Search for the cell housing the specified text and yield its (x, y) center coordinate. 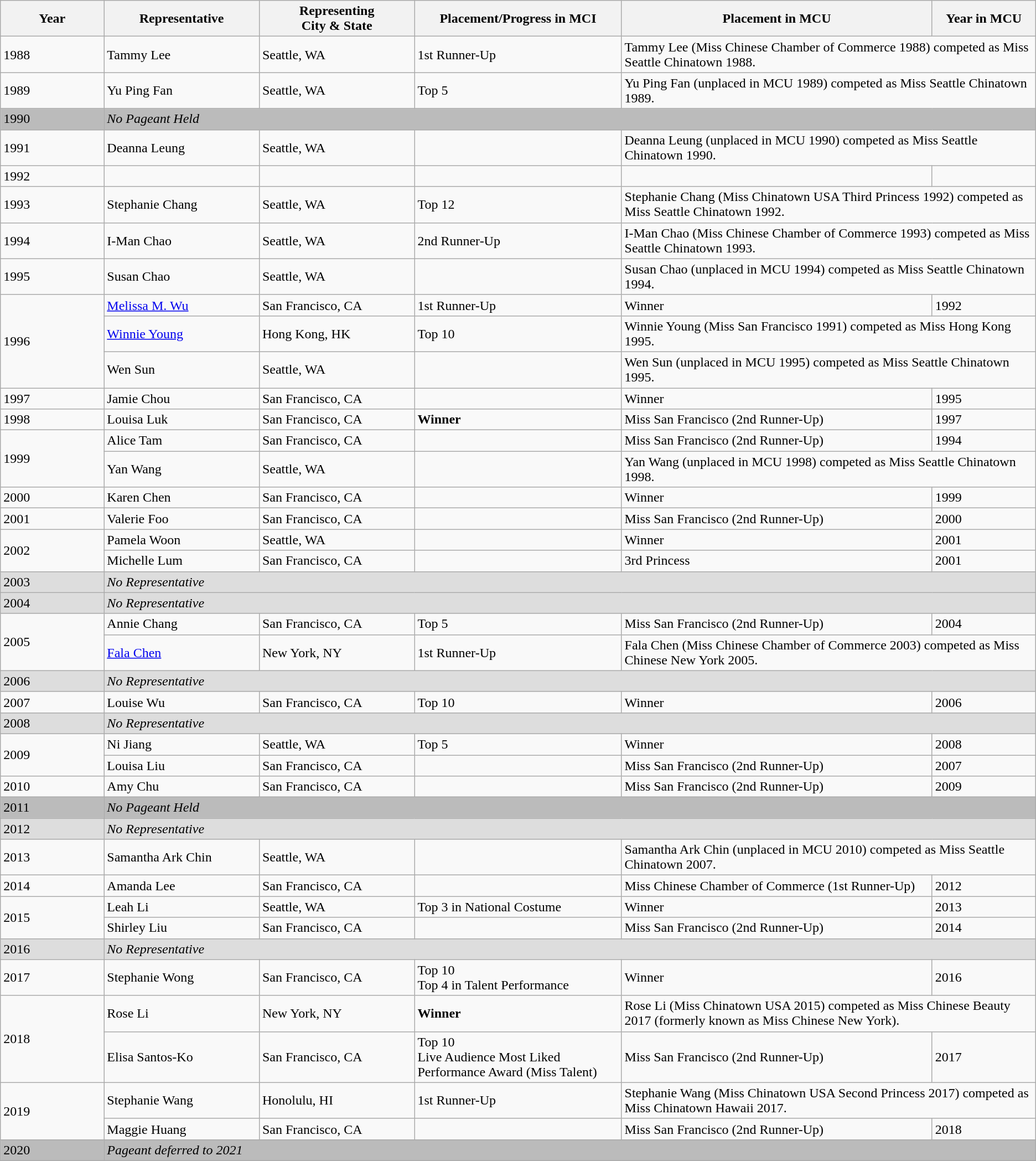
Top 10Live Audience Most Liked Performance Award (Miss Talent) (518, 1057)
Top 3 in National Costume (518, 907)
Deanna Leung (182, 147)
2019 (52, 1111)
2010 (52, 787)
RepresentingCity & State (336, 19)
Deanna Leung (unplaced in MCU 1990) competed as Miss Seattle Chinatown 1990. (828, 147)
1998 (52, 420)
Fala Chen (Miss Chinese Chamber of Commerce 2003) competed as Miss Chinese New York 2005. (828, 652)
1996 (52, 341)
Elisa Santos-Ko (182, 1057)
Tammy Lee (182, 54)
Pageant deferred to 2021 (570, 1150)
Susan Chao (unplaced in MCU 1994) competed as Miss Seattle Chinatown 1994. (828, 277)
Stephanie Wang (182, 1101)
1991 (52, 147)
Rose Li (182, 1013)
Yan Wang (182, 469)
Miss Chinese Chamber of Commerce (1st Runner-Up) (777, 886)
Year in MCU (984, 19)
Melissa M. Wu (182, 305)
Stephanie Chang (182, 205)
2015 (52, 917)
Year (52, 19)
Alice Tam (182, 441)
Leah Li (182, 907)
2002 (52, 550)
2011 (52, 808)
I-Man Chao (182, 240)
1989 (52, 91)
Michelle Lum (182, 561)
Stephanie Wong (182, 978)
Valerie Foo (182, 519)
Pamela Woon (182, 540)
Fala Chen (182, 652)
Stephanie Chang (Miss Chinatown USA Third Princess 1992) competed as Miss Seattle Chinatown 1992. (828, 205)
I-Man Chao (Miss Chinese Chamber of Commerce 1993) competed as Miss Seattle Chinatown 1993. (828, 240)
Representative (182, 19)
Amanda Lee (182, 886)
2nd Runner-Up (518, 240)
Karen Chen (182, 498)
Top 12 (518, 205)
1988 (52, 54)
2020 (52, 1150)
Hong Kong, HK (336, 333)
3rd Princess (777, 561)
Placement in MCU (777, 19)
Amy Chu (182, 787)
Susan Chao (182, 277)
Winnie Young (182, 333)
2005 (52, 642)
Honolulu, HI (336, 1101)
Placement/Progress in MCI (518, 19)
2003 (52, 582)
Rose Li (Miss Chinatown USA 2015) competed as Miss Chinese Beauty 2017 (formerly known as Miss Chinese New York). (828, 1013)
Samantha Ark Chin (unplaced in MCU 2010) competed as Miss Seattle Chinatown 2007. (828, 857)
Louisa Luk (182, 420)
Samantha Ark Chin (182, 857)
Jamie Chou (182, 398)
Wen Sun (unplaced in MCU 1995) competed as Miss Seattle Chinatown 1995. (828, 370)
1993 (52, 205)
Winnie Young (Miss San Francisco 1991) competed as Miss Hong Kong 1995. (828, 333)
Top 10Top 4 in Talent Performance (518, 978)
1990 (52, 119)
Maggie Huang (182, 1129)
Louisa Liu (182, 766)
Yu Ping Fan (182, 91)
Yu Ping Fan (unplaced in MCU 1989) competed as Miss Seattle Chinatown 1989. (828, 91)
Yan Wang (unplaced in MCU 1998) competed as Miss Seattle Chinatown 1998. (828, 469)
Wen Sun (182, 370)
Stephanie Wang (Miss Chinatown USA Second Princess 2017) competed as Miss Chinatown Hawaii 2017. (828, 1101)
Annie Chang (182, 624)
Shirley Liu (182, 928)
Louise Wu (182, 702)
Ni Jiang (182, 744)
Tammy Lee (Miss Chinese Chamber of Commerce 1988) competed as Miss Seattle Chinatown 1988. (828, 54)
